Return the [X, Y] coordinate for the center point of the cell that contains the specified text.  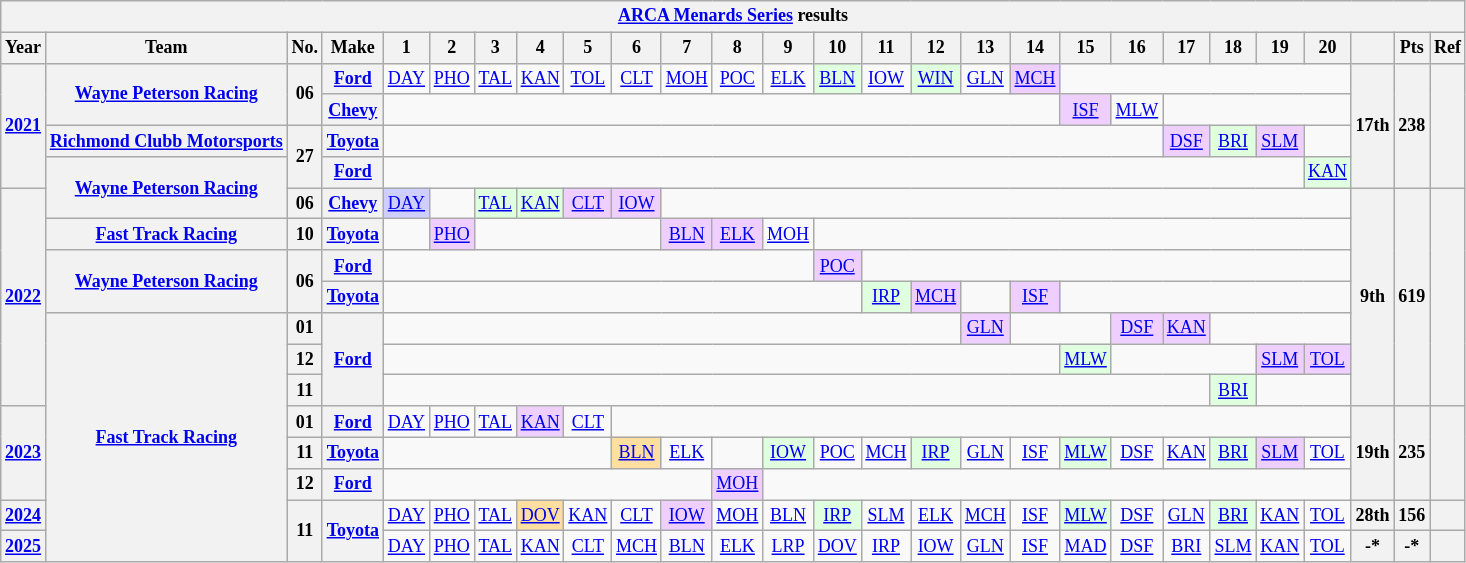
Make [352, 48]
156 [1412, 516]
Team [166, 48]
LRP [788, 546]
Pts [1412, 48]
19th [1372, 453]
1 [406, 48]
238 [1412, 126]
8 [738, 48]
17 [1186, 48]
619 [1412, 297]
5 [588, 48]
Year [24, 48]
17th [1372, 126]
WIN [936, 78]
235 [1412, 453]
2022 [24, 297]
7 [686, 48]
No. [304, 48]
16 [1136, 48]
28th [1372, 516]
2021 [24, 126]
Richmond Clubb Motorsports [166, 140]
20 [1328, 48]
9 [788, 48]
19 [1280, 48]
Ref [1448, 48]
9th [1372, 297]
2023 [24, 453]
3 [495, 48]
14 [1035, 48]
2024 [24, 516]
27 [304, 156]
MAD [1086, 546]
15 [1086, 48]
13 [985, 48]
ARCA Menards Series results [733, 16]
2025 [24, 546]
6 [637, 48]
2 [452, 48]
4 [540, 48]
18 [1233, 48]
